Capture the cell that displays the provided text and extract its (X, Y) central coordinate. 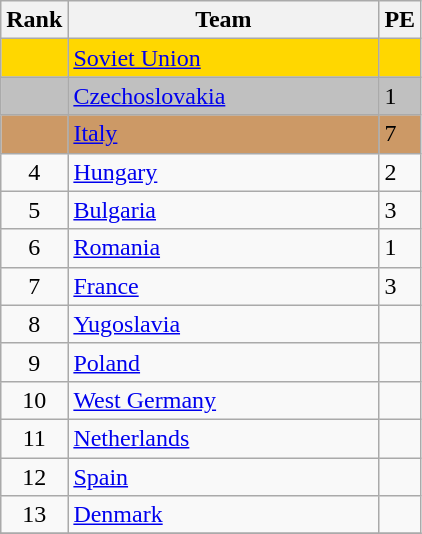
11 (34, 438)
Denmark (224, 515)
PE (400, 20)
Czechoslovakia (224, 96)
Team (224, 20)
10 (34, 400)
France (224, 286)
Hungary (224, 172)
6 (34, 248)
12 (34, 477)
4 (34, 172)
Netherlands (224, 438)
Bulgaria (224, 210)
13 (34, 515)
Yugoslavia (224, 324)
Soviet Union (224, 58)
Romania (224, 248)
Rank (34, 20)
West Germany (224, 400)
2 (400, 172)
Poland (224, 362)
8 (34, 324)
Italy (224, 134)
9 (34, 362)
Spain (224, 477)
5 (34, 210)
